Extract the [X, Y] coordinate from the center of the cell holding the provided text.  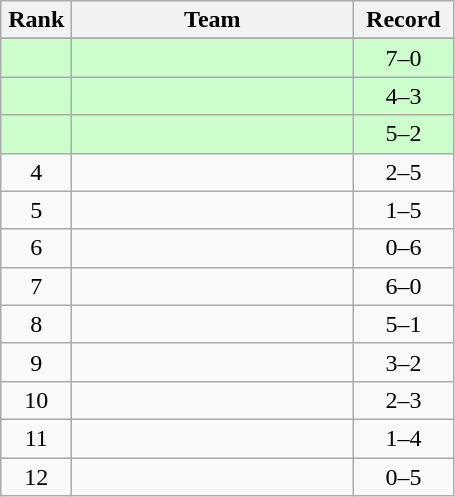
4–3 [404, 96]
7 [36, 286]
1–4 [404, 438]
12 [36, 477]
6–0 [404, 286]
1–5 [404, 210]
2–5 [404, 172]
0–5 [404, 477]
8 [36, 324]
9 [36, 362]
0–6 [404, 248]
5–1 [404, 324]
Rank [36, 20]
2–3 [404, 400]
Record [404, 20]
4 [36, 172]
11 [36, 438]
7–0 [404, 58]
6 [36, 248]
10 [36, 400]
5–2 [404, 134]
3–2 [404, 362]
5 [36, 210]
Team [212, 20]
